For the text-containing cell, return its midpoint in [X, Y] coordinate format. 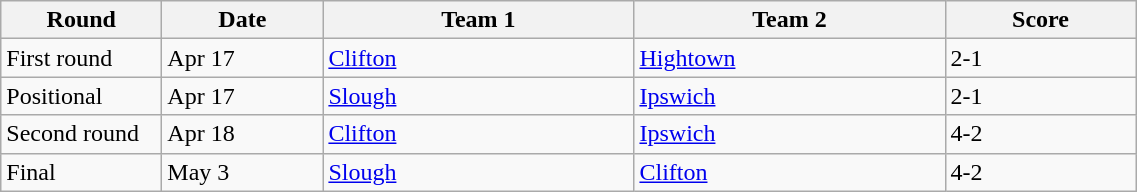
Team 2 [790, 20]
Team 1 [478, 20]
Positional [82, 96]
Round [82, 20]
Apr 18 [242, 134]
Hightown [790, 58]
Second round [82, 134]
First round [82, 58]
Date [242, 20]
Final [82, 172]
May 3 [242, 172]
Score [1040, 20]
